Identify which cell holds the provided text, then report its (x, y) central coordinate. 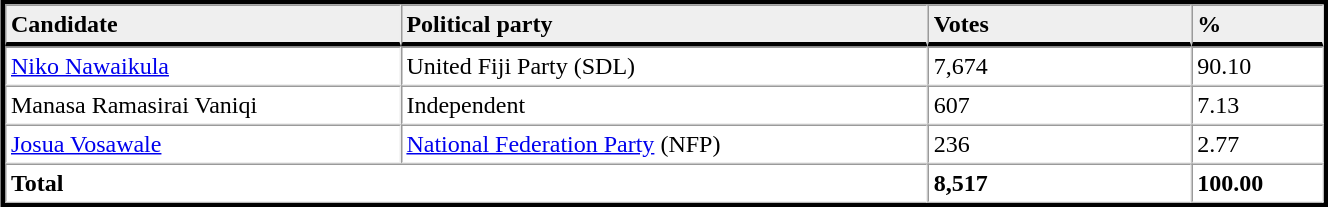
7.13 (1257, 106)
607 (1060, 106)
National Federation Party (NFP) (664, 144)
8,517 (1060, 184)
Josua Vosawale (202, 144)
United Fiji Party (SDL) (664, 66)
2.77 (1257, 144)
Votes (1060, 25)
90.10 (1257, 66)
100.00 (1257, 184)
% (1257, 25)
7,674 (1060, 66)
Total (466, 184)
Manasa Ramasirai Vaniqi (202, 106)
236 (1060, 144)
Political party (664, 25)
Candidate (202, 25)
Independent (664, 106)
Niko Nawaikula (202, 66)
